Return the [x, y] coordinate for the center point of the cell that contains the specified text.  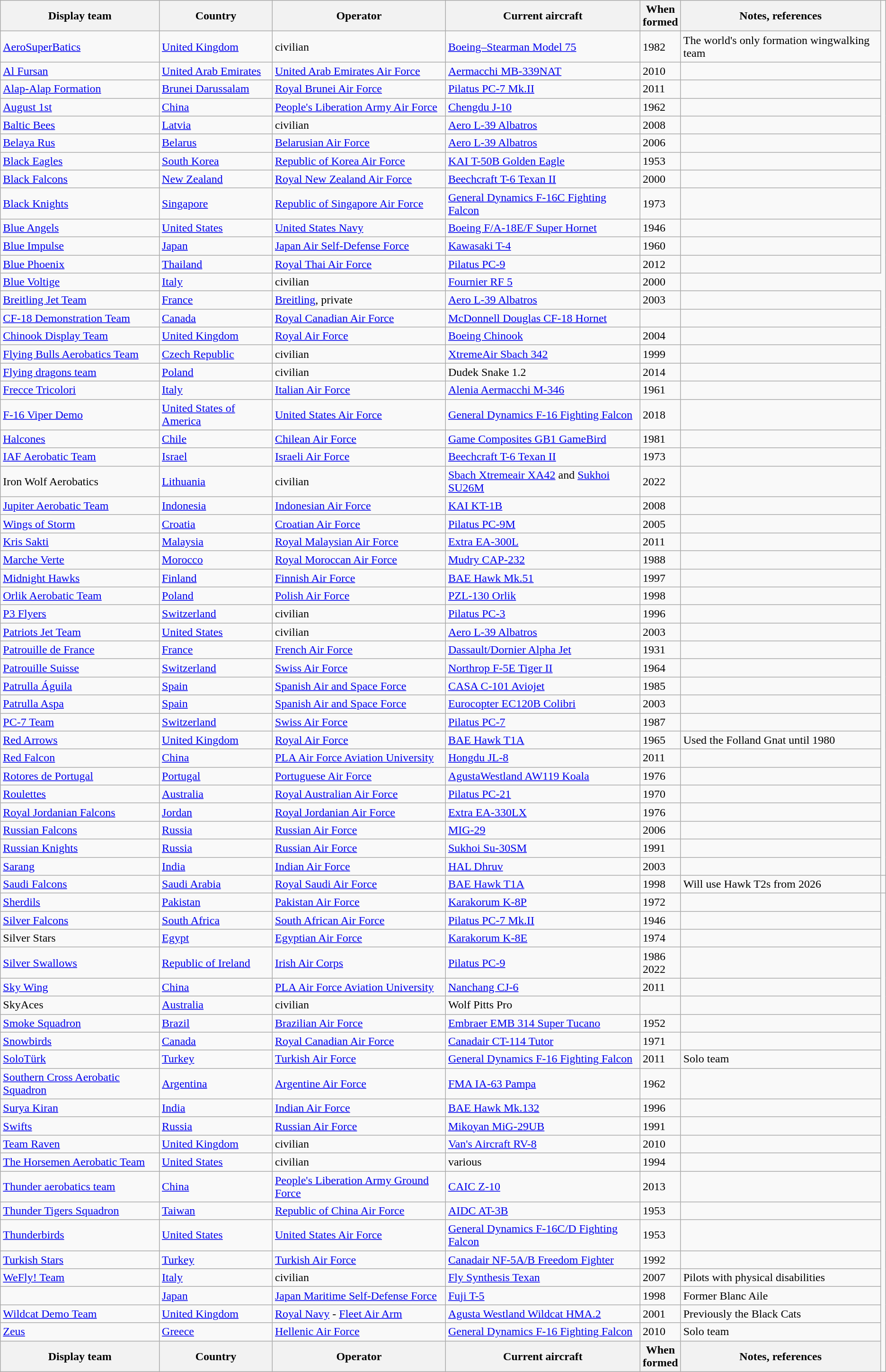
People's Liberation Army Ground Force [359, 1186]
General Dynamics F-16C/D Fighting Falcon [542, 1236]
Pilatus PC-7 [542, 722]
Snowbirds [80, 1041]
1999 [660, 354]
Royal Australian Air Force [359, 794]
Pilots with physical disabilities [780, 1278]
Game Composites GB1 GameBird [542, 439]
Halcones [80, 439]
1971 [660, 1041]
Patrouille de France [80, 650]
Chengdu J-10 [542, 107]
PC-7 Team [80, 722]
1974 [660, 938]
Boeing–Stearman Model 75 [542, 46]
Flying Bulls Aerobatics Team [80, 354]
Chile [216, 439]
Belaya Rus [80, 143]
Iron Wolf Aerobatics [80, 481]
Royal New Zealand Air Force [359, 179]
various [542, 1162]
Midnight Hawks [80, 578]
Boeing Chinook [542, 336]
2014 [660, 372]
Pakistan Air Force [359, 902]
Team Raven [80, 1144]
Eurocopter EC120B Colibri [542, 704]
Sherdils [80, 902]
Swifts [80, 1126]
Rotores de Portugal [80, 776]
Royal Navy - Fleet Air Arm [359, 1314]
The Horsemen Aerobatic Team [80, 1162]
Finnish Air Force [359, 578]
SoloTürk [80, 1059]
Pilatus PC-21 [542, 794]
Blue Impulse [80, 246]
Northrop F-5E Tiger II [542, 668]
1965 [660, 740]
XtremeAir Sbach 342 [542, 354]
The world's only formation wingwalking team [780, 46]
Kris Sakti [80, 542]
2001 [660, 1314]
Thunder aerobatics team [80, 1186]
Wolf Pitts Pro [542, 1005]
Embraer EMB 314 Super Tucano [542, 1023]
Breitling, private [359, 300]
Blue Angels [80, 228]
Roulettes [80, 794]
Dudek Snake 1.2 [542, 372]
Hongdu JL-8 [542, 758]
2022 [660, 481]
Japan Maritime Self-Defense Force [359, 1296]
Southern Cross Aerobatic Squadron [80, 1083]
United Arab Emirates [216, 71]
South African Air Force [359, 920]
Latvia [216, 125]
SkyAces [80, 1005]
Extra EA-300L [542, 542]
Patrulla Aspa [80, 704]
Orlik Aerobatic Team [80, 596]
Canadair NF-5A/B Freedom Fighter [542, 1260]
F-16 Viper Demo [80, 415]
2007 [660, 1278]
1952 [660, 1023]
Former Blanc Aile [780, 1296]
AIDC AT-3B [542, 1211]
BAE Hawk Mk.51 [542, 578]
Pakistan [216, 902]
Taiwan [216, 1211]
Alenia Aermacchi M-346 [542, 390]
1994 [660, 1162]
Royal Jordanian Falcons [80, 812]
Fly Synthesis Texan [542, 1278]
Karakorum K-8P [542, 902]
1931 [660, 650]
1960 [660, 246]
1988 [660, 560]
New Zealand [216, 179]
Red Arrows [80, 740]
2018 [660, 415]
Republic of China Air Force [359, 1211]
Finland [216, 578]
Kawasaki T-4 [542, 246]
Mudry CAP-232 [542, 560]
Egypt [216, 938]
FMA IA-63 Pampa [542, 1083]
Portuguese Air Force [359, 776]
Indonesia [216, 506]
Al Fursan [80, 71]
United States Navy [359, 228]
Wings of Storm [80, 524]
KAI KT-1B [542, 506]
Brazilian Air Force [359, 1023]
2004 [660, 336]
Polish Air Force [359, 596]
French Air Force [359, 650]
Republic of Korea Air Force [359, 161]
Lithuania [216, 481]
Black Eagles [80, 161]
Brunei Darussalam [216, 89]
1964 [660, 668]
Black Falcons [80, 179]
Indonesian Air Force [359, 506]
KAI T-50B Golden Eagle [542, 161]
CF-18 Demonstration Team [80, 318]
Argentine Air Force [359, 1083]
Portugal [216, 776]
Red Falcon [80, 758]
Baltic Bees [80, 125]
Zeus [80, 1332]
Mikoyan MiG-29UB [542, 1126]
Belarusian Air Force [359, 143]
Sukhoi Su-30SM [542, 848]
Will use Hawk T2s from 2026 [780, 884]
Blue Phoenix [80, 264]
Russian Knights [80, 848]
2012 [660, 264]
Previously the Black Cats [780, 1314]
Royal Moroccan Air Force [359, 560]
General Dynamics F-16C Fighting Falcon [542, 204]
Aermacchi MB-339NAT [542, 71]
United States of America [216, 415]
Israeli Air Force [359, 457]
Silver Swallows [80, 963]
Breitling Jet Team [80, 300]
Egyptian Air Force [359, 938]
PZL-130 Orlik [542, 596]
Greece [216, 1332]
Irish Air Corps [359, 963]
Frecce Tricolori [80, 390]
Croatian Air Force [359, 524]
Thunderbirds [80, 1236]
Royal Brunei Air Force [359, 89]
19862022 [660, 963]
Smoke Squadron [80, 1023]
Royal Jordanian Air Force [359, 812]
Japan Air Self-Defense Force [359, 246]
WeFly! Team [80, 1278]
Alap-Alap Formation [80, 89]
Saudi Falcons [80, 884]
Royal Thai Air Force [359, 264]
2013 [660, 1186]
Thailand [216, 264]
Dassault/Dornier Alpha Jet [542, 650]
Flying dragons team [80, 372]
Royal Saudi Air Force [359, 884]
Republic of Ireland [216, 963]
Silver Falcons [80, 920]
Sarang [80, 866]
South Korea [216, 161]
Chinook Display Team [80, 336]
Agusta Westland Wildcat HMA.2 [542, 1314]
1997 [660, 578]
1992 [660, 1260]
Black Knights [80, 204]
Silver Stars [80, 938]
Patrulla Águila [80, 686]
Croatia [216, 524]
Czech Republic [216, 354]
Chilean Air Force [359, 439]
Belarus [216, 143]
Jordan [216, 812]
Marche Verte [80, 560]
Argentina [216, 1083]
CAIC Z-10 [542, 1186]
United Arab Emirates Air Force [359, 71]
Pilatus PC-9M [542, 524]
Pilatus PC-3 [542, 614]
South Africa [216, 920]
Morocco [216, 560]
Thunder Tigers Squadron [80, 1211]
2005 [660, 524]
Fuji T-5 [542, 1296]
AeroSuperBatics [80, 46]
Jupiter Aerobatic Team [80, 506]
Van's Aircraft RV-8 [542, 1144]
Fournier RF 5 [542, 282]
Wildcat Demo Team [80, 1314]
1972 [660, 902]
Malaysia [216, 542]
1981 [660, 439]
Patrouille Suisse [80, 668]
Used the Folland Gnat until 1980 [780, 740]
Patriots Jet Team [80, 632]
Boeing F/A-18E/F Super Hornet [542, 228]
People's Liberation Army Air Force [359, 107]
Brazil [216, 1023]
Karakorum K-8E [542, 938]
1987 [660, 722]
August 1st [80, 107]
Sbach Xtremeair XA42 and Sukhoi SU26M [542, 481]
CASA C-101 Aviojet [542, 686]
IAF Aerobatic Team [80, 457]
Israel [216, 457]
Blue Voltige [80, 282]
Turkish Stars [80, 1260]
Russian Falcons [80, 830]
1970 [660, 794]
Canadair CT-114 Tutor [542, 1041]
HAL Dhruv [542, 866]
BAE Hawk Mk.132 [542, 1108]
Surya Kiran [80, 1108]
McDonnell Douglas CF-18 Hornet [542, 318]
1985 [660, 686]
P3 Flyers [80, 614]
MIG-29 [542, 830]
Saudi Arabia [216, 884]
Sky Wing [80, 987]
1961 [660, 390]
Extra EA-330LX [542, 812]
1982 [660, 46]
Nanchang CJ-6 [542, 987]
Hellenic Air Force [359, 1332]
Singapore [216, 204]
Royal Malaysian Air Force [359, 542]
Italian Air Force [359, 390]
AgustaWestland AW119 Koala [542, 776]
Republic of Singapore Air Force [359, 204]
